Pinpoint the cell where the given text exists, returning its [x, y] midpoint coordinate. 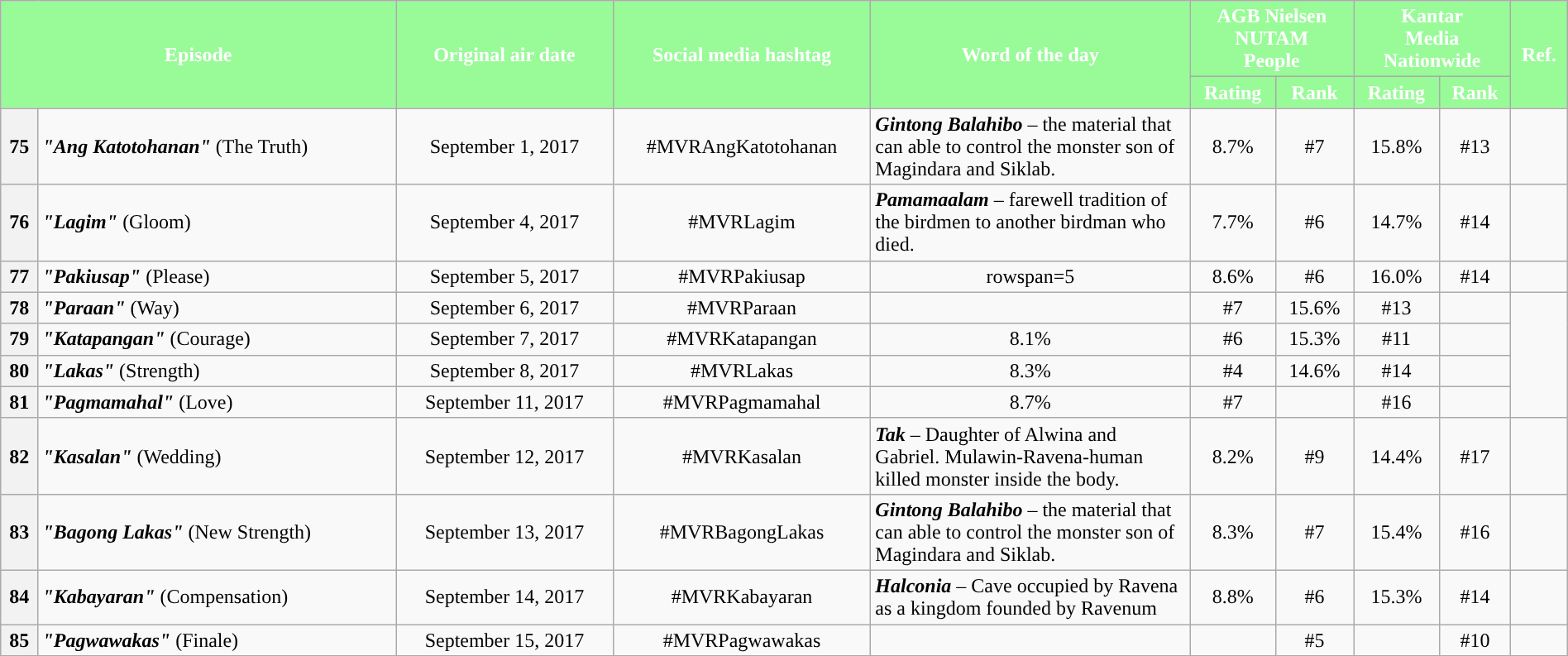
#MVRKasalan [742, 456]
14.6% [1314, 371]
8.6% [1233, 276]
80 [20, 371]
85 [20, 639]
September 12, 2017 [504, 456]
15.8% [1397, 146]
Original air date [504, 55]
14.4% [1397, 456]
September 5, 2017 [504, 276]
#MVRLakas [742, 371]
"Katapangan" (Courage) [217, 339]
"Lagim" (Gloom) [217, 223]
"Pagwawakas" (Finale) [217, 639]
September 13, 2017 [504, 532]
81 [20, 402]
Social media hashtag [742, 55]
#10 [1475, 639]
#MVRKabayaran [742, 597]
84 [20, 597]
#MVRAngKatotohanan [742, 146]
"Paraan" (Way) [217, 308]
"Ang Katotohanan" (The Truth) [217, 146]
AGB NielsenNUTAMPeople [1272, 39]
"Kasalan" (Wedding) [217, 456]
#MVRBagongLakas [742, 532]
Pamamaalam – farewell tradition of the birdmen to another birdman who died. [1030, 223]
16.0% [1397, 276]
September 1, 2017 [504, 146]
Episode [198, 55]
"Bagong Lakas" (New Strength) [217, 532]
75 [20, 146]
78 [20, 308]
Halconia – Cave occupied by Ravena as a kingdom founded by Ravenum [1030, 597]
September 8, 2017 [504, 371]
rowspan=5 [1030, 276]
"Pagmamahal" (Love) [217, 402]
September 14, 2017 [504, 597]
#MVRParaan [742, 308]
8.8% [1233, 597]
September 4, 2017 [504, 223]
KantarMediaNationwide [1432, 39]
8.1% [1030, 339]
"Lakas" (Strength) [217, 371]
Word of the day [1030, 55]
77 [20, 276]
#17 [1475, 456]
7.7% [1233, 223]
"Pakiusap" (Please) [217, 276]
82 [20, 456]
#9 [1314, 456]
#MVRPagmamahal [742, 402]
#MVRKatapangan [742, 339]
#MVRLagim [742, 223]
September 15, 2017 [504, 639]
15.6% [1314, 308]
September 6, 2017 [504, 308]
83 [20, 532]
Tak – Daughter of Alwina and Gabriel. Mulawin-Ravena-human killed monster inside the body. [1030, 456]
September 11, 2017 [504, 402]
#5 [1314, 639]
#4 [1233, 371]
14.7% [1397, 223]
15.4% [1397, 532]
September 7, 2017 [504, 339]
"Kabayaran" (Compensation) [217, 597]
76 [20, 223]
Ref. [1539, 55]
79 [20, 339]
#MVRPakiusap [742, 276]
#11 [1397, 339]
8.2% [1233, 456]
#MVRPagwawakas [742, 639]
